Detect which cell encompasses the target text, then output its (x, y) center coordinate. 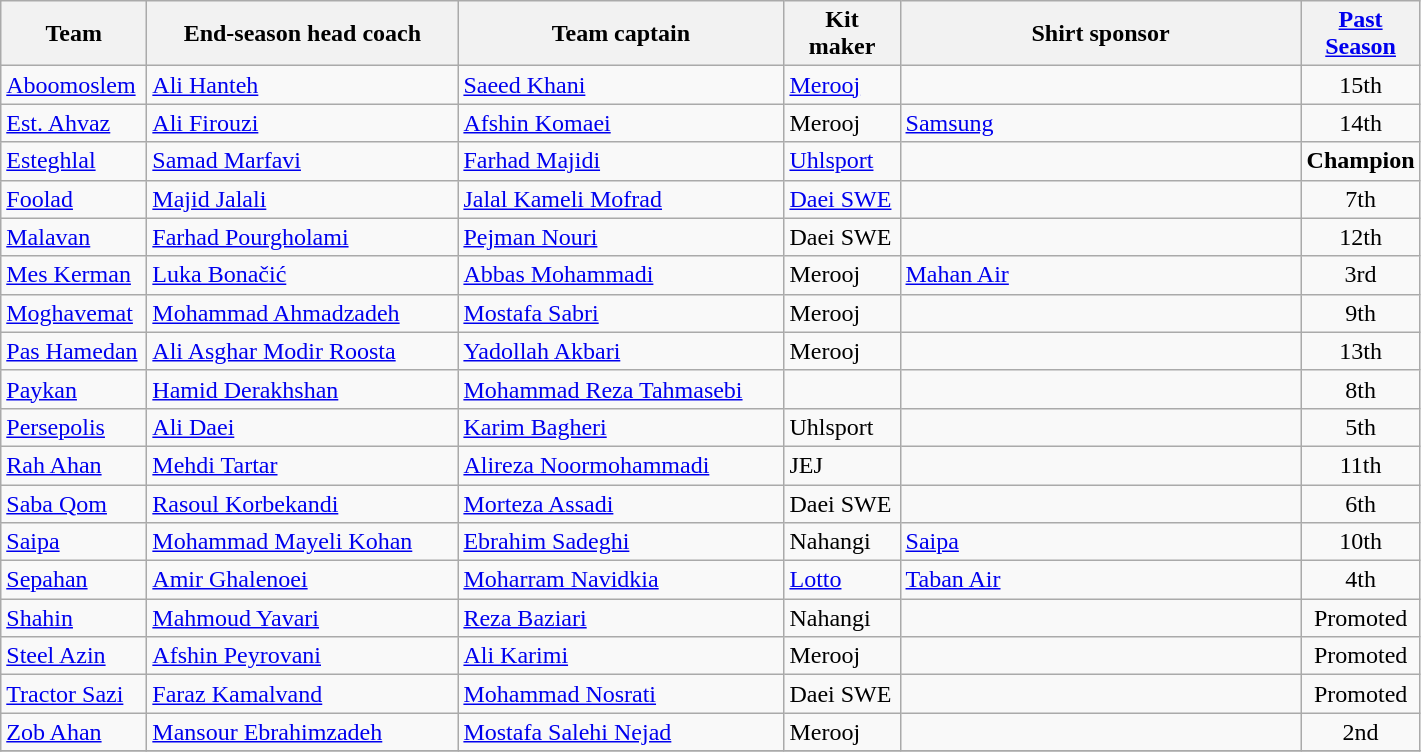
Ebrahim Sadeghi (621, 542)
Shahin (74, 618)
Mohammad Ahmadzadeh (302, 313)
Samsung (1100, 123)
Mehdi Tartar (302, 465)
Tractor Sazi (74, 694)
Malavan (74, 237)
Kit maker (842, 34)
Mohammad Nosrati (621, 694)
Amir Ghalenoei (302, 580)
Paykan (74, 389)
7th (1360, 199)
Samad Marfavi (302, 161)
Lotto (842, 580)
Mes Kerman (74, 275)
Karim Bagheri (621, 427)
Farhad Pourgholami (302, 237)
Rasoul Korbekandi (302, 503)
5th (1360, 427)
Mostafa Sabri (621, 313)
Morteza Assadi (621, 503)
Moghavemat (74, 313)
JEJ (842, 465)
Ali Firouzi (302, 123)
Team captain (621, 34)
Mostafa Salehi Nejad (621, 732)
Abbas Mohammadi (621, 275)
Aboomoslem (74, 85)
Est. Ahvaz (74, 123)
Zob Ahan (74, 732)
Persepolis (74, 427)
Taban Air (1100, 580)
Foolad (74, 199)
Farhad Majidi (621, 161)
Afshin Komaei (621, 123)
Ali Karimi (621, 656)
Ali Asghar Modir Roosta (302, 351)
Luka Bonačić (302, 275)
Mohammad Mayeli Kohan (302, 542)
Reza Baziari (621, 618)
Ali Daei (302, 427)
Team (74, 34)
10th (1360, 542)
8th (1360, 389)
11th (1360, 465)
Mansour Ebrahimzadeh (302, 732)
9th (1360, 313)
4th (1360, 580)
Saba Qom (74, 503)
Esteghlal (74, 161)
Champion (1360, 161)
Past Season (1360, 34)
14th (1360, 123)
2nd (1360, 732)
Mahan Air (1100, 275)
6th (1360, 503)
Jalal Kameli Mofrad (621, 199)
Yadollah Akbari (621, 351)
Hamid Derakhshan (302, 389)
Faraz Kamalvand (302, 694)
Pas Hamedan (74, 351)
Mahmoud Yavari (302, 618)
Mohammad Reza Tahmasebi (621, 389)
Steel Azin (74, 656)
13th (1360, 351)
Saeed Khani (621, 85)
Pejman Nouri (621, 237)
Shirt sponsor (1100, 34)
Alireza Noormohammadi (621, 465)
Afshin Peyrovani (302, 656)
End-season head coach (302, 34)
Sepahan (74, 580)
Moharram Navidkia (621, 580)
Rah Ahan (74, 465)
Ali Hanteh (302, 85)
15th (1360, 85)
Majid Jalali (302, 199)
3rd (1360, 275)
12th (1360, 237)
